Return the (x, y) coordinate for the center point of the cell that contains the specified text.  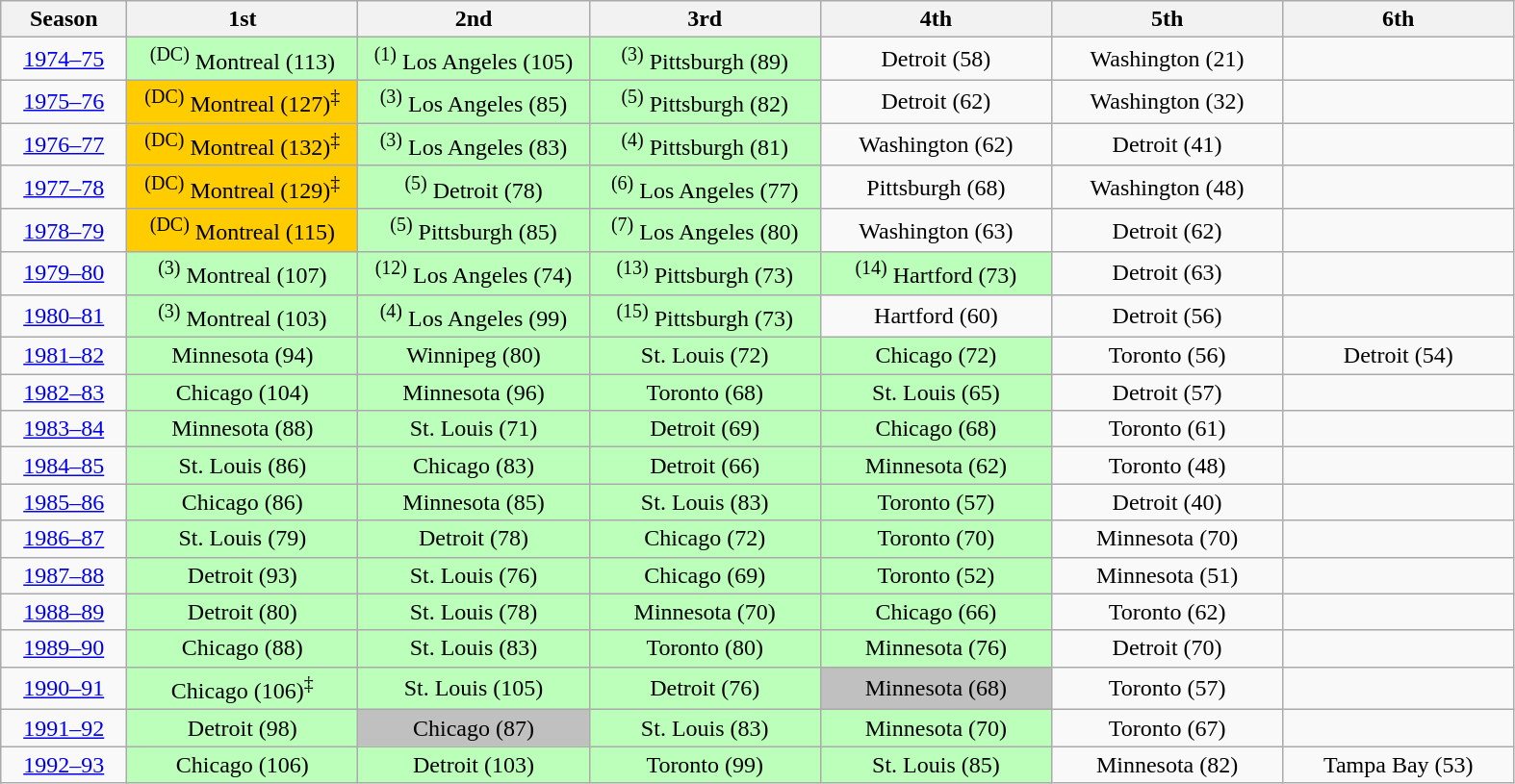
1983–84 (64, 429)
1988–89 (64, 612)
(DC) Montreal (113) (243, 60)
Toronto (61) (1167, 429)
St. Louis (71) (474, 429)
1991–92 (64, 728)
Chicago (87) (474, 728)
Minnesota (96) (474, 392)
Washington (48) (1167, 187)
1982–83 (64, 392)
1974–75 (64, 60)
Detroit (103) (474, 765)
1981–82 (64, 356)
Washington (63) (936, 231)
(4) Los Angeles (99) (474, 316)
1976–77 (64, 144)
Minnesota (68) (936, 689)
St. Louis (72) (705, 356)
Detroit (93) (243, 575)
(14) Hartford (73) (936, 273)
St. Louis (76) (474, 575)
St. Louis (78) (474, 612)
4th (936, 19)
Detroit (98) (243, 728)
Toronto (68) (705, 392)
Detroit (70) (1167, 648)
Chicago (69) (705, 575)
(6) Los Angeles (77) (705, 187)
Minnesota (85) (474, 502)
(3) Los Angeles (85) (474, 102)
Detroit (57) (1167, 392)
Minnesota (94) (243, 356)
Detroit (41) (1167, 144)
(5) Detroit (78) (474, 187)
1st (243, 19)
Toronto (48) (1167, 466)
(3) Montreal (107) (243, 273)
Minnesota (62) (936, 466)
Toronto (70) (936, 539)
(3) Pittsburgh (89) (705, 60)
2nd (474, 19)
(5) Pittsburgh (85) (474, 231)
Detroit (40) (1167, 502)
(13) Pittsburgh (73) (705, 273)
1986–87 (64, 539)
Pittsburgh (68) (936, 187)
Toronto (80) (705, 648)
(DC) Montreal (129)‡ (243, 187)
Detroit (78) (474, 539)
1980–81 (64, 316)
(7) Los Angeles (80) (705, 231)
1987–88 (64, 575)
Minnesota (76) (936, 648)
Detroit (58) (936, 60)
Chicago (106)‡ (243, 689)
6th (1399, 19)
Toronto (67) (1167, 728)
Winnipeg (80) (474, 356)
Chicago (106) (243, 765)
Season (64, 19)
(DC) Montreal (132)‡ (243, 144)
Minnesota (51) (1167, 575)
3rd (705, 19)
Chicago (68) (936, 429)
(5) Pittsburgh (82) (705, 102)
St. Louis (86) (243, 466)
Detroit (66) (705, 466)
(12) Los Angeles (74) (474, 273)
St. Louis (105) (474, 689)
Minnesota (82) (1167, 765)
Detroit (80) (243, 612)
1975–76 (64, 102)
Detroit (69) (705, 429)
Tampa Bay (53) (1399, 765)
St. Louis (65) (936, 392)
Detroit (63) (1167, 273)
Hartford (60) (936, 316)
Toronto (99) (705, 765)
Detroit (76) (705, 689)
(3) Montreal (103) (243, 316)
1989–90 (64, 648)
(3) Los Angeles (83) (474, 144)
Detroit (54) (1399, 356)
Washington (21) (1167, 60)
1978–79 (64, 231)
Chicago (88) (243, 648)
Toronto (62) (1167, 612)
(1) Los Angeles (105) (474, 60)
(DC) Montreal (127)‡ (243, 102)
Washington (62) (936, 144)
1992–93 (64, 765)
Chicago (104) (243, 392)
1979–80 (64, 273)
Detroit (56) (1167, 316)
St. Louis (79) (243, 539)
Toronto (56) (1167, 356)
(4) Pittsburgh (81) (705, 144)
Minnesota (88) (243, 429)
1977–78 (64, 187)
1984–85 (64, 466)
St. Louis (85) (936, 765)
5th (1167, 19)
Chicago (66) (936, 612)
(15) Pittsburgh (73) (705, 316)
Washington (32) (1167, 102)
Chicago (83) (474, 466)
1990–91 (64, 689)
1985–86 (64, 502)
Chicago (86) (243, 502)
(DC) Montreal (115) (243, 231)
Toronto (52) (936, 575)
